Return (X, Y) of the center of cell containing provided text 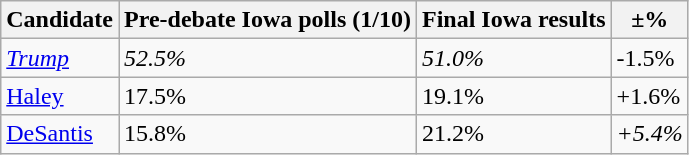
±% (650, 20)
Candidate (60, 20)
+5.4% (650, 134)
Pre-debate Iowa polls (1/10) (267, 20)
17.5% (267, 96)
51.0% (514, 58)
Trump (60, 58)
Haley (60, 96)
DeSantis (60, 134)
+1.6% (650, 96)
Final Iowa results (514, 20)
19.1% (514, 96)
15.8% (267, 134)
52.5% (267, 58)
-1.5% (650, 58)
21.2% (514, 134)
